Find where the given text appears and provide that cell's center as [X, Y] coordinate. 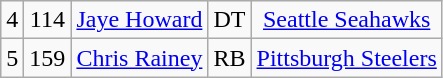
RB [230, 58]
DT [230, 20]
Chris Rainey [140, 58]
Jaye Howard [140, 20]
159 [48, 58]
Pittsburgh Steelers [346, 58]
4 [12, 20]
5 [12, 58]
114 [48, 20]
Seattle Seahawks [346, 20]
